Pinpoint the cell where the given text exists, returning its [X, Y] midpoint coordinate. 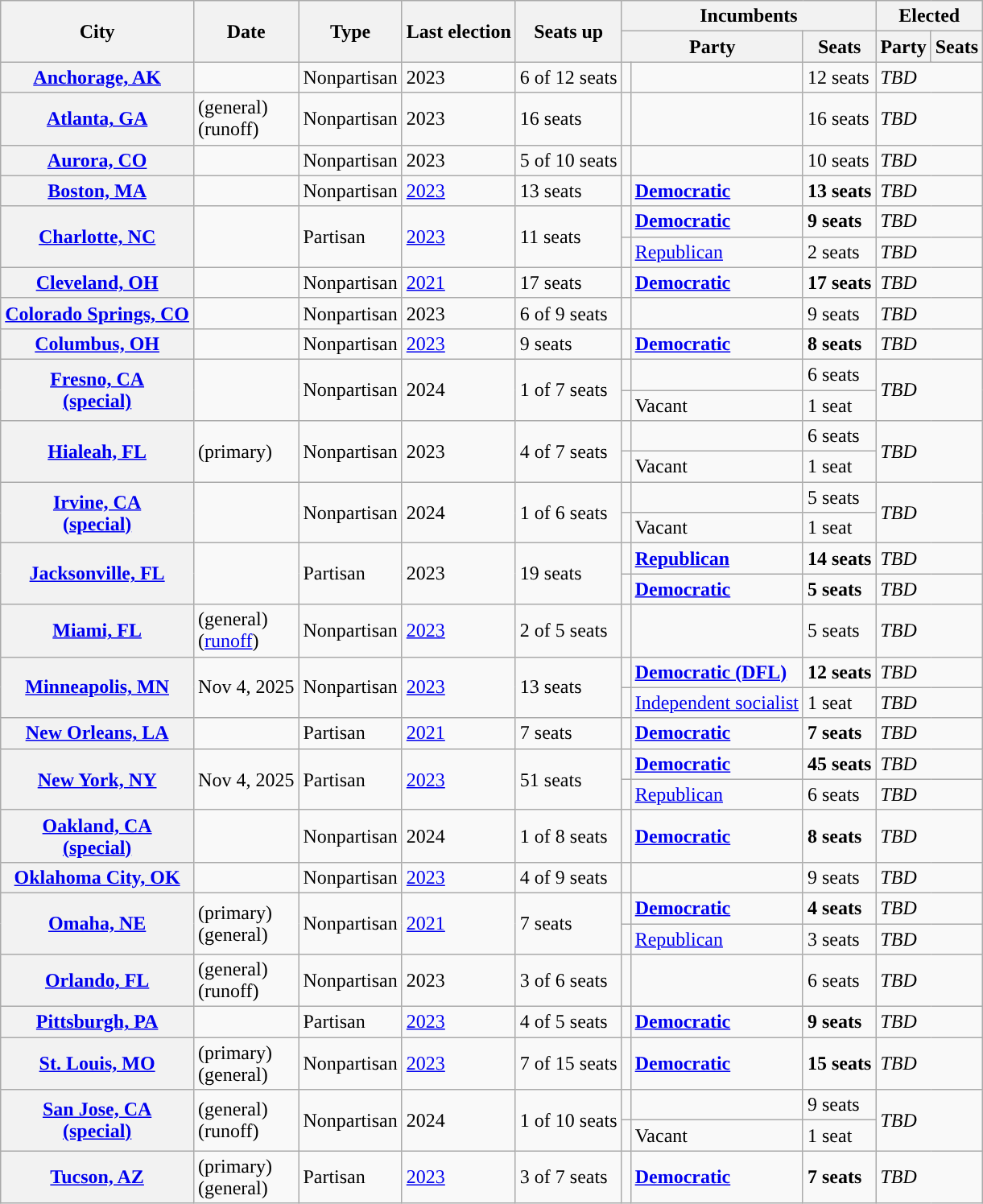
Orlando, FL [97, 980]
Omaha, NE [97, 923]
3 seats [839, 939]
5 of 10 seats [568, 160]
Irvine, CA(special) [97, 513]
Incumbents [749, 16]
St. Louis, MO [97, 1064]
Atlanta, GA [97, 119]
Boston, MA [97, 191]
45 seats [839, 764]
6 of 12 seats [568, 77]
(primary) [246, 451]
4 of 5 seats [568, 1022]
Aurora, CO [97, 160]
10 seats [839, 160]
1 of 7 seats [568, 390]
Fresno, CA(special) [97, 390]
New York, NY [97, 779]
6 of 9 seats [568, 313]
Last election [459, 31]
7 of 15 seats [568, 1064]
51 seats [568, 779]
City [97, 31]
Anchorage, AK [97, 77]
New Orleans, LA [97, 733]
Hialeah, FL [97, 451]
2 of 5 seats [568, 631]
Oklahoma City, OK [97, 877]
Minneapolis, MN [97, 687]
3 of 7 seats [568, 1177]
Type [350, 31]
Tucson, AZ [97, 1177]
Oakland, CA(special) [97, 835]
Elected [929, 16]
San Jose, CA(special) [97, 1120]
2 seats [839, 252]
11 seats [568, 237]
Seats up [568, 31]
Columbus, OH [97, 344]
1 of 8 seats [568, 835]
Miami, FL [97, 631]
Charlotte, NC [97, 237]
1 of 6 seats [568, 513]
4 seats [839, 908]
Jacksonville, FL [97, 574]
4 of 9 seats [568, 877]
4 of 7 seats [568, 451]
Independent socialist [717, 703]
15 seats [839, 1064]
Cleveland, OH [97, 282]
Pittsburgh, PA [97, 1022]
1 of 10 seats [568, 1120]
Date [246, 31]
Democratic (DFL) [717, 672]
19 seats [568, 574]
14 seats [839, 559]
Colorado Springs, CO [97, 313]
3 of 6 seats [568, 980]
